Scan for the cell matching the given text and deliver its [x, y] coordinate at center. 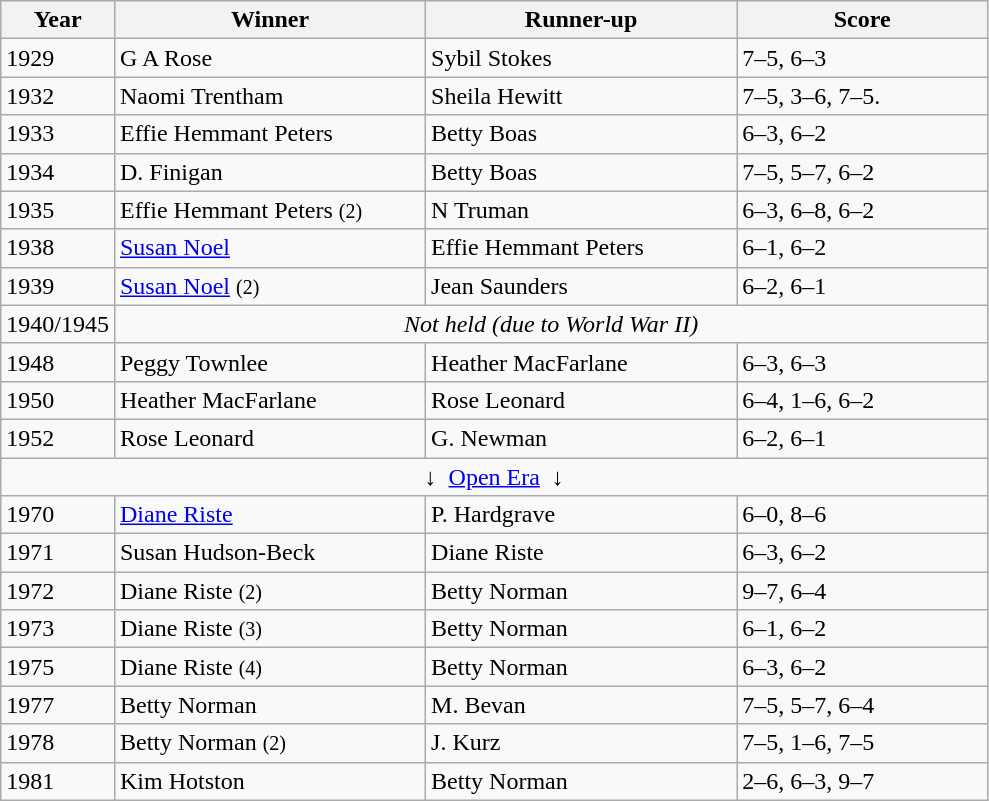
6–0, 8–6 [862, 515]
1970 [58, 515]
1938 [58, 248]
2–6, 6–3, 9–7 [862, 781]
7–5, 1–6, 7–5 [862, 743]
Diane Riste (3) [270, 629]
7–5, 6–3 [862, 58]
D. Finigan [270, 172]
6–3, 6–8, 6–2 [862, 210]
1978 [58, 743]
Susan Noel [270, 248]
Sybil Stokes [582, 58]
Not held (due to World War II) [550, 324]
1935 [58, 210]
Runner-up [582, 20]
Score [862, 20]
1981 [58, 781]
1950 [58, 400]
J. Kurz [582, 743]
1933 [58, 134]
Peggy Townlee [270, 362]
Winner [270, 20]
Jean Saunders [582, 286]
P. Hardgrave [582, 515]
1929 [58, 58]
M. Bevan [582, 705]
9–7, 6–4 [862, 591]
1940/1945 [58, 324]
Kim Hotston [270, 781]
N Truman [582, 210]
1934 [58, 172]
Naomi Trentham [270, 96]
Year [58, 20]
7–5, 3–6, 7–5. [862, 96]
Betty Norman (2) [270, 743]
Diane Riste (4) [270, 667]
1972 [58, 591]
1973 [58, 629]
G. Newman [582, 438]
Effie Hemmant Peters (2) [270, 210]
1939 [58, 286]
1952 [58, 438]
Susan Noel (2) [270, 286]
↓ Open Era ↓ [494, 477]
G A Rose [270, 58]
1971 [58, 553]
Sheila Hewitt [582, 96]
7–5, 5–7, 6–2 [862, 172]
6–3, 6–3 [862, 362]
1932 [58, 96]
Susan Hudson-Beck [270, 553]
6–4, 1–6, 6–2 [862, 400]
1975 [58, 667]
1977 [58, 705]
7–5, 5–7, 6–4 [862, 705]
Diane Riste (2) [270, 591]
1948 [58, 362]
